For the text-containing cell, return its midpoint in (x, y) coordinate format. 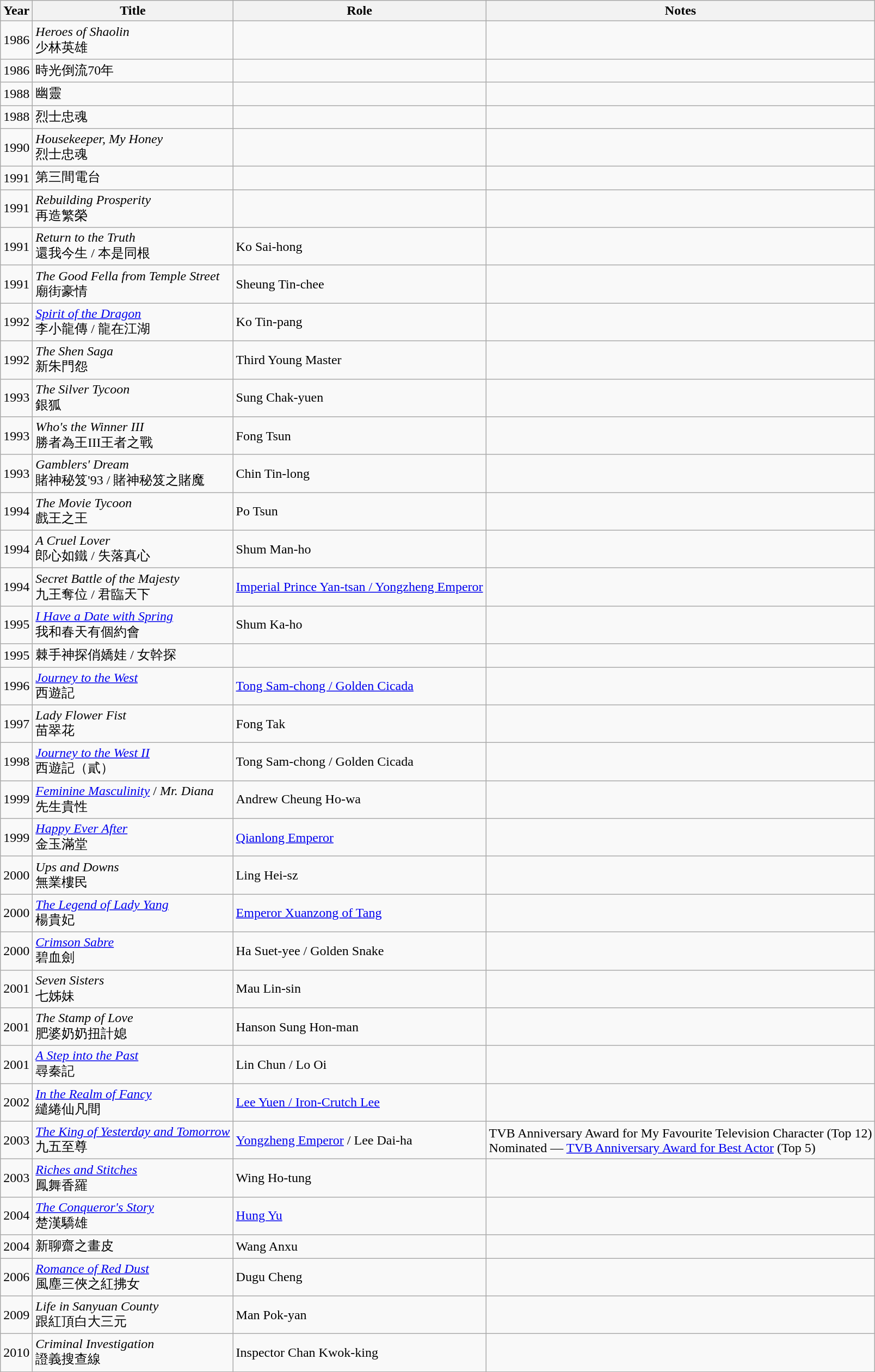
1998 (16, 762)
Imperial Prince Yan-tsan / Yongzheng Emperor (359, 587)
Lin Chun / Lo Oi (359, 1065)
Riches and Stitches鳳舞香羅 (133, 1178)
棘手神探俏嬌娃 / 女幹探 (133, 655)
Sheung Tin-chee (359, 284)
Life in Sanyuan County跟紅頂白大三元 (133, 1315)
TVB Anniversary Award for My Favourite Television Character (Top 12)Nominated — TVB Anniversary Award for Best Actor (Top 5) (680, 1140)
Fong Tak (359, 724)
Feminine Masculinity / Mr. Diana先生貴性 (133, 799)
Po Tsun (359, 512)
Happy Ever After金玉滿堂 (133, 838)
The Silver Tycoon銀狐 (133, 398)
Third Young Master (359, 360)
Lee Yuen / Iron-Crutch Lee (359, 1103)
Shum Ka-ho (359, 625)
第三間電台 (133, 179)
Return to the Truth還我今生 / 本是同根 (133, 247)
Wing Ho-tung (359, 1178)
1996 (16, 686)
Gamblers' Dream賭神秘笈'93 / 賭神秘笈之賭魔 (133, 473)
Role (359, 11)
Crimson Sabre碧血劍 (133, 951)
Man Pok-yan (359, 1315)
A Step into the Past尋秦記 (133, 1065)
Mau Lin-sin (359, 989)
The Movie Tycoon戲王之王 (133, 512)
The King of Yesterday and Tomorrow九五至尊 (133, 1140)
Ling Hei-sz (359, 875)
The Stamp of Love肥婆奶奶扭計媳 (133, 1027)
Journey to the West II西遊記（貳） (133, 762)
2010 (16, 1353)
Ha Suet-yee / Golden Snake (359, 951)
Fong Tsun (359, 436)
I Have a Date with Spring我和春天有個約會 (133, 625)
Spirit of the Dragon李小龍傳 / 龍在江湖 (133, 322)
幽靈 (133, 94)
A Cruel Lover郎心如鐵 / 失落真心 (133, 549)
Chin Tin-long (359, 473)
Year (16, 11)
2006 (16, 1277)
In the Realm of Fancy繾綣仙凡間 (133, 1103)
Inspector Chan Kwok-king (359, 1353)
烈士忠魂 (133, 118)
1990 (16, 147)
Housekeeper, My Honey烈士忠魂 (133, 147)
The Legend of Lady Yang楊貴妃 (133, 913)
Notes (680, 11)
Andrew Cheung Ho-wa (359, 799)
Seven Sisters七姊妹 (133, 989)
The Shen Saga新朱門怨 (133, 360)
Who's the Winner III勝者為王III王者之戰 (133, 436)
Ups and Downs無業樓民 (133, 875)
Dugu Cheng (359, 1277)
時光倒流70年 (133, 71)
新聊齋之畫皮 (133, 1246)
Yongzheng Emperor / Lee Dai-ha (359, 1140)
Criminal Investigation證義搜查線 (133, 1353)
The Good Fella from Temple Street廟街豪情 (133, 284)
Rebuilding Prosperity再造繁榮 (133, 208)
Heroes of Shaolin少林英雄 (133, 40)
Ko Sai-hong (359, 247)
Journey to the West西遊記 (133, 686)
2009 (16, 1315)
Romance of Red Dust風塵三俠之紅拂女 (133, 1277)
Title (133, 11)
2002 (16, 1103)
Hung Yu (359, 1216)
1997 (16, 724)
Secret Battle of the Majesty九王奪位 / 君臨天下 (133, 587)
Qianlong Emperor (359, 838)
Sung Chak-yuen (359, 398)
Emperor Xuanzong of Tang (359, 913)
Hanson Sung Hon-man (359, 1027)
Wang Anxu (359, 1246)
Lady Flower Fist苗翠花 (133, 724)
Shum Man-ho (359, 549)
Ko Tin-pang (359, 322)
The Conqueror's Story楚漢驕雄 (133, 1216)
